Determine the (x, y) coordinate at the center of the cell enclosing the given text.  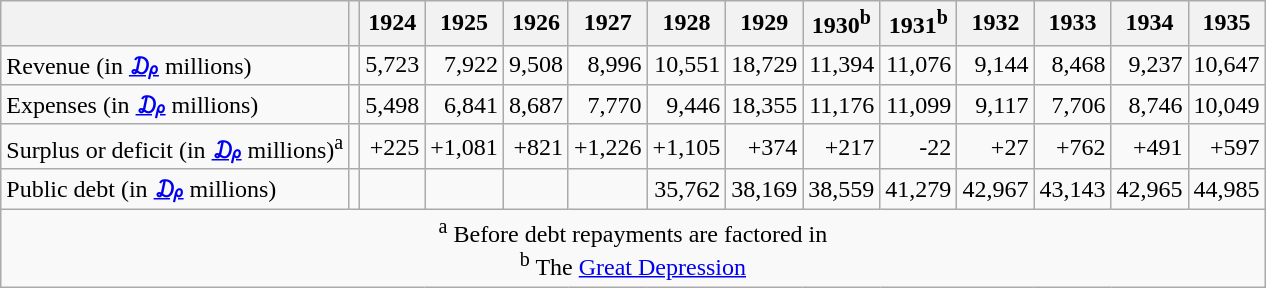
9,117 (996, 105)
8,746 (1150, 105)
42,965 (1150, 189)
+762 (1072, 146)
42,967 (996, 189)
41,279 (918, 189)
7,770 (608, 105)
38,559 (842, 189)
11,076 (918, 65)
1924 (392, 24)
9,237 (1150, 65)
1934 (1150, 24)
6,841 (464, 105)
Public debt (in ₯ millions) (175, 189)
11,394 (842, 65)
18,355 (764, 105)
9,446 (686, 105)
8,468 (1072, 65)
35,762 (686, 189)
+374 (764, 146)
5,723 (392, 65)
-22 (918, 146)
Expenses (in ₯ millions) (175, 105)
1932 (996, 24)
1933 (1072, 24)
10,551 (686, 65)
38,169 (764, 189)
7,706 (1072, 105)
+217 (842, 146)
1927 (608, 24)
10,647 (1226, 65)
+225 (392, 146)
18,729 (764, 65)
+1,226 (608, 146)
1930b (842, 24)
44,985 (1226, 189)
9,508 (536, 65)
8,996 (608, 65)
1926 (536, 24)
+27 (996, 146)
11,176 (842, 105)
1931b (918, 24)
a Before debt repayments are factored inb The Great Depression (633, 248)
9,144 (996, 65)
8,687 (536, 105)
5,498 (392, 105)
1935 (1226, 24)
10,049 (1226, 105)
+1,105 (686, 146)
Revenue (in ₯ millions) (175, 65)
1928 (686, 24)
+597 (1226, 146)
+821 (536, 146)
1929 (764, 24)
11,099 (918, 105)
1925 (464, 24)
43,143 (1072, 189)
7,922 (464, 65)
Surplus or deficit (in ₯ millions)a (175, 146)
+491 (1150, 146)
+1,081 (464, 146)
